From the cell containing the given text, extract its center point as (x, y) coordinate. 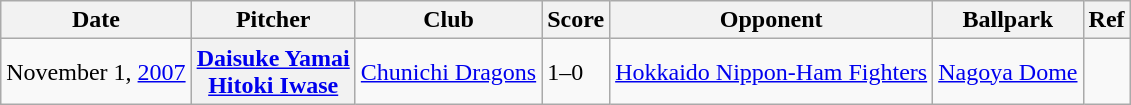
Club (448, 20)
Chunichi Dragons (448, 72)
1–0 (576, 72)
Nagoya Dome (1008, 72)
Ballpark (1008, 20)
Date (96, 20)
Opponent (772, 20)
Hokkaido Nippon-Ham Fighters (772, 72)
Pitcher (273, 20)
Ref (1106, 20)
Score (576, 20)
November 1, 2007 (96, 72)
Daisuke Yamai Hitoki Iwase (273, 72)
